Determine the (X, Y) coordinate at the center of the cell enclosing the given text.  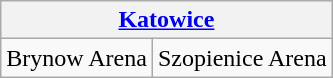
Brynow Arena (77, 58)
Katowice (166, 20)
Szopienice Arena (242, 58)
